Locate the cell with the specified text and output its (x, y) center coordinate. 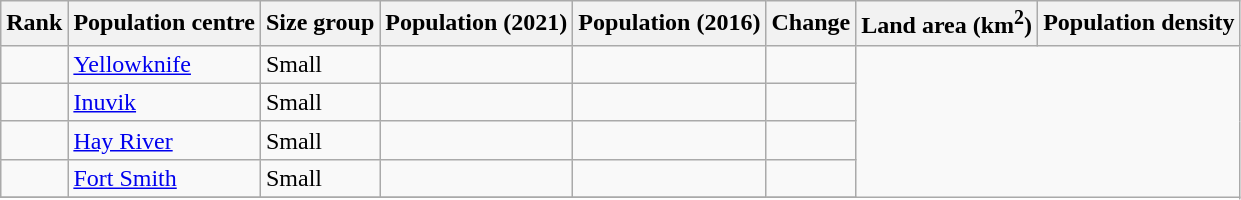
Land area (km2) (947, 24)
Yellowknife (164, 64)
Rank (34, 24)
Hay River (164, 140)
Population density (1139, 24)
Population centre (164, 24)
Fort Smith (164, 178)
Population (2016) (670, 24)
Population (2021) (476, 24)
Size group (320, 24)
Change (811, 24)
Inuvik (164, 102)
